Detect which cell encompasses the target text, then output its (x, y) center coordinate. 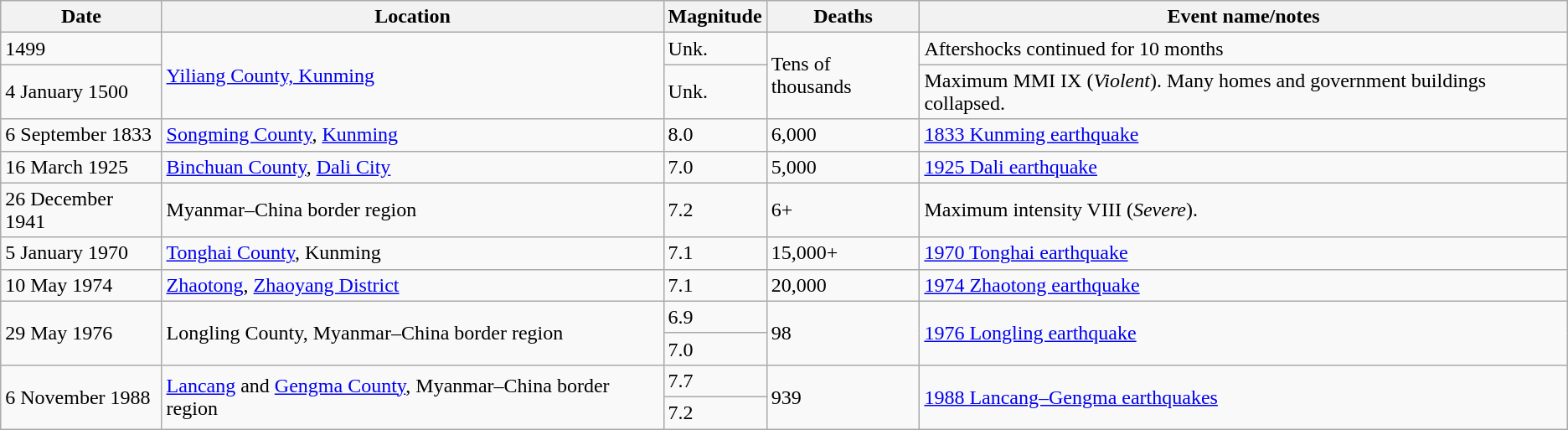
Lancang and Gengma County, Myanmar–China border region (412, 396)
Myanmar–China border region (412, 210)
Yiliang County, Kunming (412, 75)
1974 Zhaotong earthquake (1243, 285)
5 January 1970 (81, 253)
5,000 (843, 167)
Zhaotong, Zhaoyang District (412, 285)
Tonghai County, Kunming (412, 253)
6,000 (843, 135)
1988 Lancang–Gengma earthquakes (1243, 396)
10 May 1974 (81, 285)
Tens of thousands (843, 75)
1833 Kunming earthquake (1243, 135)
7.7 (715, 381)
29 May 1976 (81, 333)
26 December 1941 (81, 210)
1970 Tonghai earthquake (1243, 253)
6 September 1833 (81, 135)
Date (81, 17)
6 November 1988 (81, 396)
Location (412, 17)
98 (843, 333)
1499 (81, 49)
15,000+ (843, 253)
939 (843, 396)
Aftershocks continued for 10 months (1243, 49)
Binchuan County, Dali City (412, 167)
Deaths (843, 17)
20,000 (843, 285)
Maximum intensity VIII (Severe). (1243, 210)
4 January 1500 (81, 92)
1925 Dali earthquake (1243, 167)
Maximum MMI IX (Violent). Many homes and government buildings collapsed. (1243, 92)
Event name/notes (1243, 17)
8.0 (715, 135)
Magnitude (715, 17)
16 March 1925 (81, 167)
6+ (843, 210)
1976 Longling earthquake (1243, 333)
Longling County, Myanmar–China border region (412, 333)
6.9 (715, 317)
Songming County, Kunming (412, 135)
